Detect which cell encompasses the target text, then output its (X, Y) center coordinate. 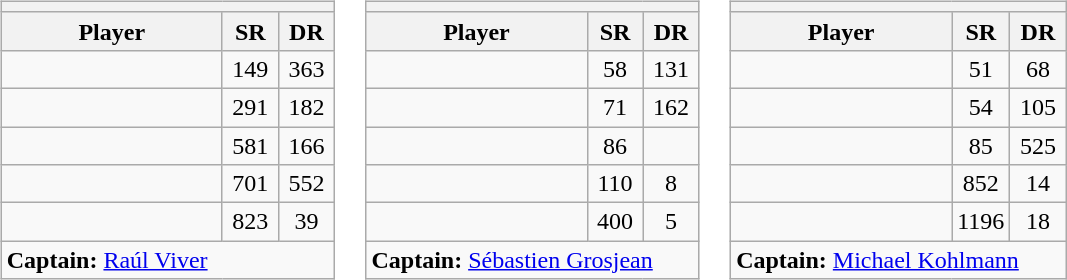
552 (306, 184)
1196 (981, 222)
Captain: Sébastien Grosjean (532, 260)
51 (981, 69)
58 (615, 69)
105 (1038, 107)
Captain: Raúl Viver (168, 260)
291 (250, 107)
149 (250, 69)
39 (306, 222)
14 (1038, 184)
525 (1038, 145)
86 (615, 145)
5 (671, 222)
71 (615, 107)
852 (981, 184)
8 (671, 184)
581 (250, 145)
68 (1038, 69)
Captain: Michael Kohlmann (898, 260)
166 (306, 145)
363 (306, 69)
131 (671, 69)
182 (306, 107)
18 (1038, 222)
400 (615, 222)
85 (981, 145)
54 (981, 107)
162 (671, 107)
110 (615, 184)
823 (250, 222)
701 (250, 184)
